Detect which cell encompasses the target text, then output its [X, Y] center coordinate. 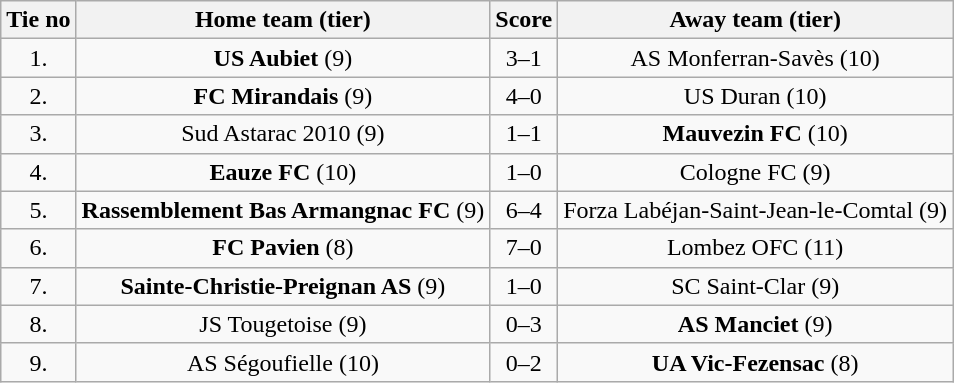
Score [524, 20]
Forza Labéjan-Saint-Jean-le-Comtal (9) [756, 210]
1–1 [524, 134]
2. [38, 96]
AS Ségoufielle (10) [283, 362]
4. [38, 172]
Cologne FC (9) [756, 172]
Mauvezin FC (10) [756, 134]
Eauze FC (10) [283, 172]
Lombez OFC (11) [756, 248]
SC Saint-Clar (9) [756, 286]
AS Monferran-Savès (10) [756, 58]
4–0 [524, 96]
JS Tougetoise (9) [283, 324]
6–4 [524, 210]
7. [38, 286]
FC Pavien (8) [283, 248]
Sud Astarac 2010 (9) [283, 134]
US Aubiet (9) [283, 58]
Away team (tier) [756, 20]
6. [38, 248]
Tie no [38, 20]
AS Manciet (9) [756, 324]
7–0 [524, 248]
0–3 [524, 324]
FC Mirandais (9) [283, 96]
3. [38, 134]
US Duran (10) [756, 96]
0–2 [524, 362]
1. [38, 58]
UA Vic-Fezensac (8) [756, 362]
3–1 [524, 58]
5. [38, 210]
Rassemblement Bas Armangnac FC (9) [283, 210]
9. [38, 362]
8. [38, 324]
Sainte-Christie-Preignan AS (9) [283, 286]
Home team (tier) [283, 20]
